Find where the given text appears and provide that cell's center as [x, y] coordinate. 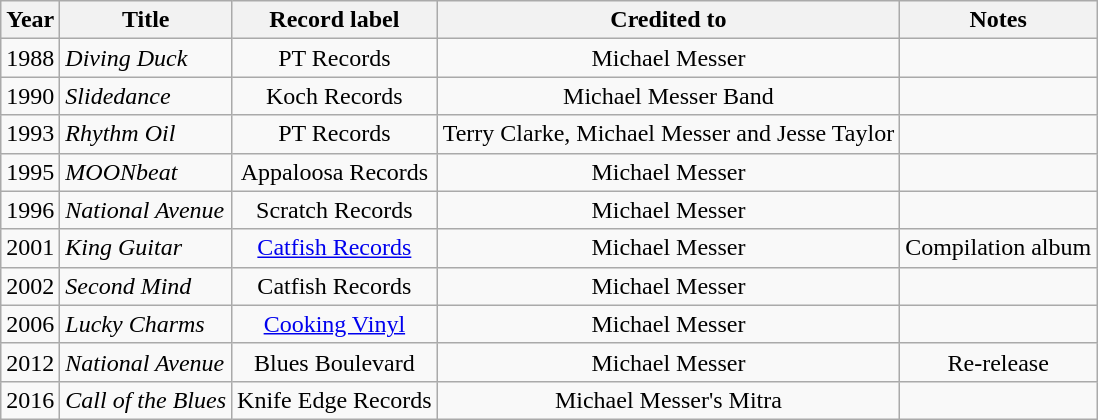
Terry Clarke, Michael Messer and Jesse Taylor [668, 134]
Appaloosa Records [335, 172]
Lucky Charms [146, 324]
Michael Messer's Mitra [668, 400]
Record label [335, 20]
2016 [30, 400]
Michael Messer Band [668, 96]
MOONbeat [146, 172]
1996 [30, 210]
Compilation album [998, 248]
1993 [30, 134]
2002 [30, 286]
Koch Records [335, 96]
Credited to [668, 20]
Call of the Blues [146, 400]
1988 [30, 58]
Cooking Vinyl [335, 324]
Scratch Records [335, 210]
Re-release [998, 362]
1990 [30, 96]
1995 [30, 172]
2006 [30, 324]
Year [30, 20]
Title [146, 20]
2001 [30, 248]
Diving Duck [146, 58]
2012 [30, 362]
King Guitar [146, 248]
Rhythm Oil [146, 134]
Blues Boulevard [335, 362]
Knife Edge Records [335, 400]
Slidedance [146, 96]
Second Mind [146, 286]
Notes [998, 20]
